From the cell containing the given text, extract its center point as (x, y) coordinate. 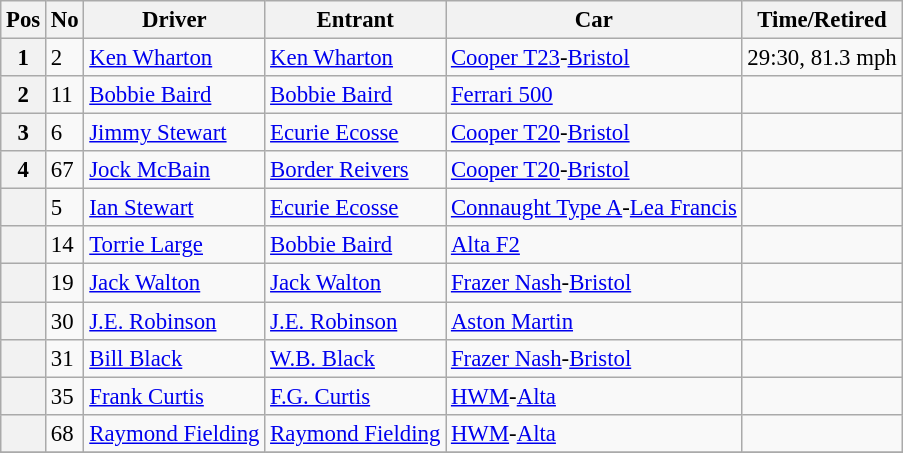
68 (65, 433)
Jimmy Stewart (174, 133)
Frank Curtis (174, 396)
Time/Retired (822, 20)
6 (65, 133)
Cooper T23-Bristol (594, 58)
F.G. Curtis (356, 396)
1 (24, 58)
14 (65, 245)
Torrie Large (174, 245)
30 (65, 321)
Pos (24, 20)
Ferrari 500 (594, 95)
No (65, 20)
Ian Stewart (174, 208)
Entrant (356, 20)
29:30, 81.3 mph (822, 58)
Bill Black (174, 358)
Jock McBain (174, 170)
Car (594, 20)
4 (24, 170)
31 (65, 358)
11 (65, 95)
19 (65, 283)
Driver (174, 20)
Border Reivers (356, 170)
W.B. Black (356, 358)
5 (65, 208)
3 (24, 133)
Alta F2 (594, 245)
Connaught Type A-Lea Francis (594, 208)
67 (65, 170)
Aston Martin (594, 321)
35 (65, 396)
